Pinpoint the cell where the given text exists, returning its [X, Y] midpoint coordinate. 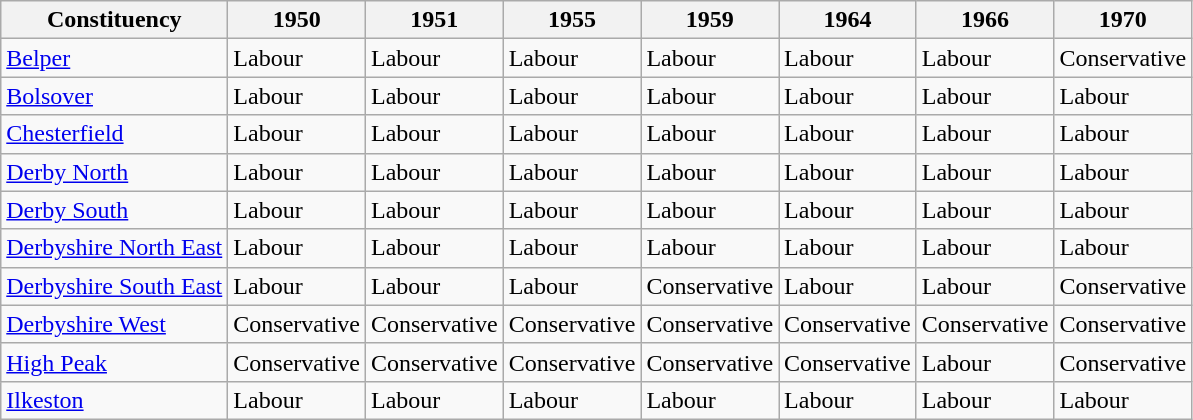
1970 [1123, 20]
Derbyshire North East [114, 248]
1950 [297, 20]
Derby South [114, 210]
Derbyshire West [114, 324]
Derbyshire South East [114, 286]
1966 [985, 20]
Ilkeston [114, 400]
Bolsover [114, 96]
1955 [572, 20]
1951 [434, 20]
Chesterfield [114, 134]
1964 [848, 20]
High Peak [114, 362]
Constituency [114, 20]
Belper [114, 58]
Derby North [114, 172]
1959 [710, 20]
